Return [X, Y] of the center of cell containing provided text 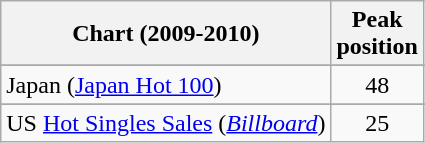
Chart (2009-2010) [166, 34]
US Hot Singles Sales (Billboard) [166, 123]
25 [377, 123]
Peakposition [377, 34]
48 [377, 85]
Japan (Japan Hot 100) [166, 85]
